Identify which cell holds the provided text, then report its [X, Y] central coordinate. 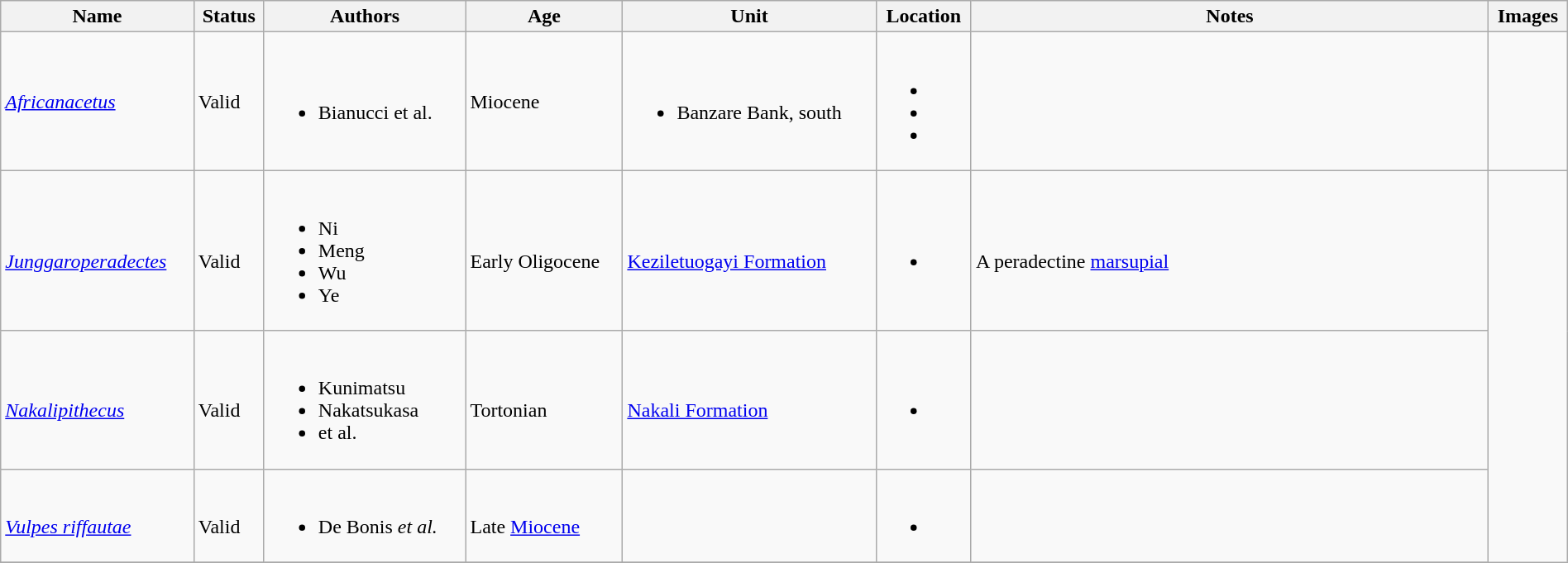
Name [98, 17]
Images [1528, 17]
Status [228, 17]
Africanacetus [98, 101]
Nakali Formation [749, 400]
Age [544, 17]
NiMengWuYe [365, 250]
Nakalipithecus [98, 400]
Miocene [544, 101]
Unit [749, 17]
A peradectine marsupial [1229, 250]
Authors [365, 17]
Tortonian [544, 400]
Banzare Bank, south [749, 101]
Bianucci et al. [365, 101]
Early Oligocene [544, 250]
Junggaroperadectes [98, 250]
Late Miocene [544, 516]
De Bonis et al. [365, 516]
Vulpes riffautae [98, 516]
Keziletuogayi Formation [749, 250]
Location [923, 17]
Notes [1229, 17]
KunimatsuNakatsukasaet al. [365, 400]
